Provide the (X, Y) coordinate of the cell's center where the given text is located.  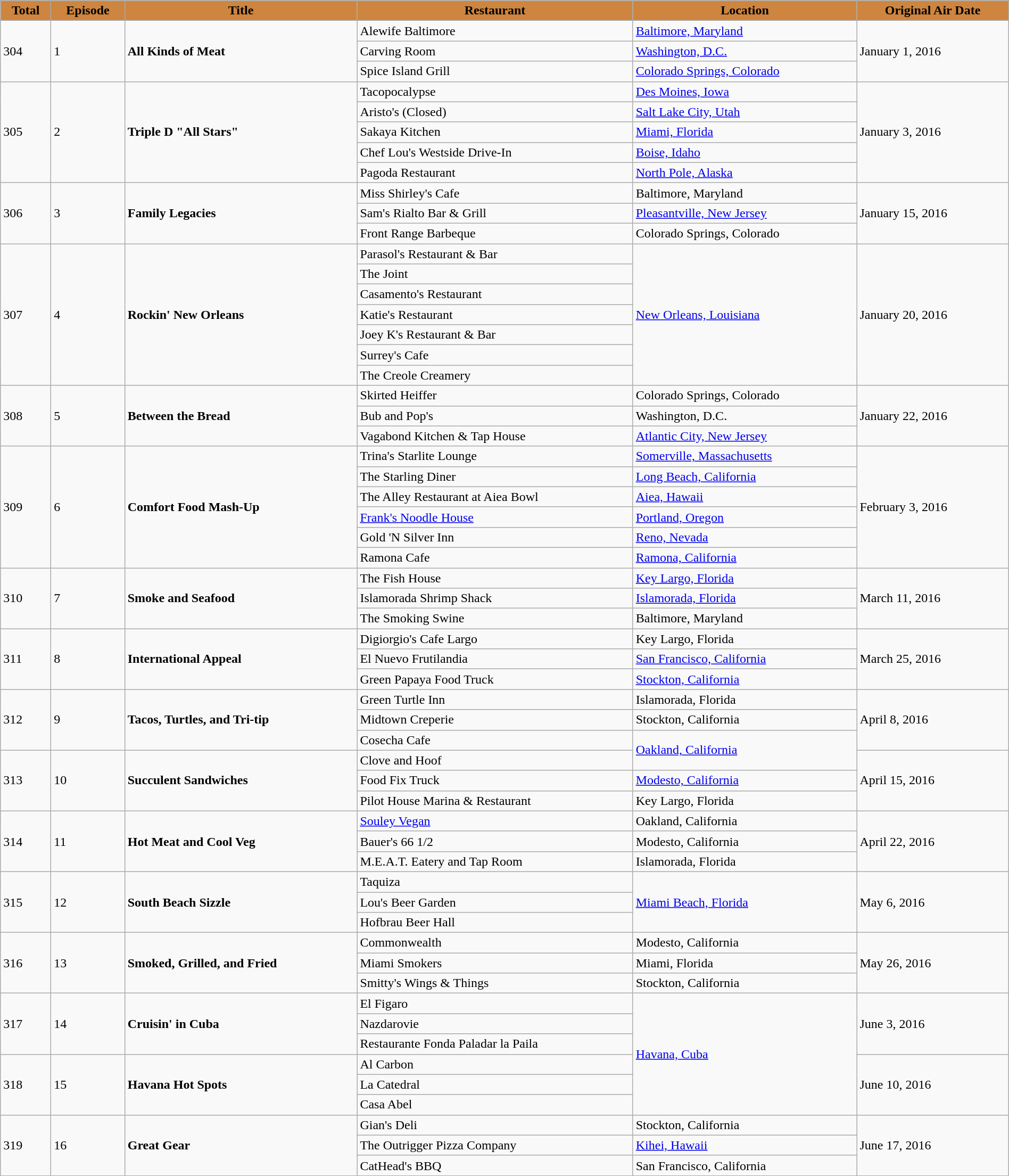
305 (26, 132)
Cosecha Cafe (495, 740)
The Alley Restaurant at Aiea Bowl (495, 497)
Commonwealth (495, 943)
April 15, 2016 (932, 780)
Aristo's (Closed) (495, 112)
Smoked, Grilled, and Fried (241, 963)
April 22, 2016 (932, 841)
2 (88, 132)
Long Beach, California (745, 476)
Digiorgio's Cafe Largo (495, 639)
Sam's Rialto Bar & Grill (495, 213)
Joey K's Restaurant & Bar (495, 335)
8 (88, 659)
June 10, 2016 (932, 1084)
Great Gear (241, 1145)
Islamorada Shrimp Shack (495, 598)
304 (26, 51)
15 (88, 1084)
Succulent Sandwiches (241, 780)
Smitty's Wings & Things (495, 983)
Food Fix Truck (495, 780)
Havana Hot Spots (241, 1084)
Bauer's 66 1/2 (495, 841)
Alewife Baltimore (495, 31)
Tacos, Turtles, and Tri-tip (241, 720)
Spice Island Grill (495, 71)
Clove and Hoof (495, 760)
307 (26, 315)
Carving Room (495, 51)
5 (88, 416)
Des Moines, Iowa (745, 92)
January 1, 2016 (932, 51)
314 (26, 841)
11 (88, 841)
La Catedral (495, 1084)
Surrey's Cafe (495, 355)
The Fish House (495, 578)
Triple D "All Stars" (241, 132)
Casamento's Restaurant (495, 294)
Aiea, Hawaii (745, 497)
9 (88, 720)
315 (26, 902)
Green Turtle Inn (495, 700)
El Figaro (495, 1004)
Midtown Creperie (495, 720)
March 25, 2016 (932, 659)
313 (26, 780)
Taquiza (495, 882)
Family Legacies (241, 213)
Gian's Deli (495, 1125)
New Orleans, Louisiana (745, 315)
Pagoda Restaurant (495, 172)
1 (88, 51)
Hot Meat and Cool Veg (241, 841)
Rockin' New Orleans (241, 315)
January 15, 2016 (932, 213)
6 (88, 507)
Cruisin' in Cuba (241, 1024)
The Joint (495, 274)
May 26, 2016 (932, 963)
February 3, 2016 (932, 507)
Pleasantville, New Jersey (745, 213)
Front Range Barbeque (495, 233)
316 (26, 963)
Somerville, Massachusetts (745, 456)
The Outrigger Pizza Company (495, 1145)
Between the Bread (241, 416)
Nazdarovie (495, 1024)
Portland, Oregon (745, 517)
317 (26, 1024)
January 22, 2016 (932, 416)
April 8, 2016 (932, 720)
South Beach Sizzle (241, 902)
Miss Shirley's Cafe (495, 193)
Pilot House Marina & Restaurant (495, 801)
Salt Lake City, Utah (745, 112)
Souley Vegan (495, 821)
Original Air Date (932, 11)
13 (88, 963)
308 (26, 416)
319 (26, 1145)
14 (88, 1024)
Miami Beach, Florida (745, 902)
January 3, 2016 (932, 132)
Hofbrau Beer Hall (495, 923)
Vagabond Kitchen & Tap House (495, 436)
3 (88, 213)
Green Papaya Food Truck (495, 679)
Parasol's Restaurant & Bar (495, 254)
12 (88, 902)
Al Carbon (495, 1064)
Restaurante Fonda Paladar la Paila (495, 1044)
North Pole, Alaska (745, 172)
10 (88, 780)
Title (241, 11)
June 3, 2016 (932, 1024)
The Starling Diner (495, 476)
Ramona Cafe (495, 557)
International Appeal (241, 659)
All Kinds of Meat (241, 51)
June 17, 2016 (932, 1145)
16 (88, 1145)
Miami Smokers (495, 963)
310 (26, 598)
306 (26, 213)
311 (26, 659)
The Smoking Swine (495, 619)
312 (26, 720)
May 6, 2016 (932, 902)
Kihei, Hawaii (745, 1145)
Bub and Pop's (495, 416)
7 (88, 598)
The Creole Creamery (495, 375)
Ramona, California (745, 557)
Atlantic City, New Jersey (745, 436)
Boise, Idaho (745, 152)
4 (88, 315)
Smoke and Seafood (241, 598)
Tacopocalypse (495, 92)
Location (745, 11)
March 11, 2016 (932, 598)
Trina's Starlite Lounge (495, 456)
Gold 'N Silver Inn (495, 537)
318 (26, 1084)
Skirted Heiffer (495, 396)
CatHead's BBQ (495, 1165)
Episode (88, 11)
Chef Lou's Westside Drive-In (495, 152)
Sakaya Kitchen (495, 132)
309 (26, 507)
M.E.A.T. Eatery and Tap Room (495, 861)
El Nuevo Frutilandia (495, 659)
January 20, 2016 (932, 315)
Katie's Restaurant (495, 315)
Casa Abel (495, 1105)
Reno, Nevada (745, 537)
Restaurant (495, 11)
Comfort Food Mash-Up (241, 507)
Frank's Noodle House (495, 517)
Lou's Beer Garden (495, 902)
Total (26, 11)
Havana, Cuba (745, 1054)
